Return the [X, Y] coordinate for the center point of the cell that contains the specified text.  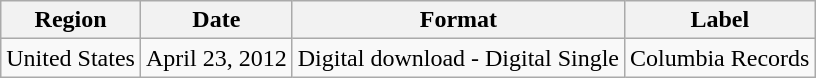
Date [216, 20]
Region [71, 20]
Label [720, 20]
Format [458, 20]
United States [71, 58]
Columbia Records [720, 58]
April 23, 2012 [216, 58]
Digital download - Digital Single [458, 58]
